Return the [X, Y] coordinate for the center point of the cell that contains the specified text.  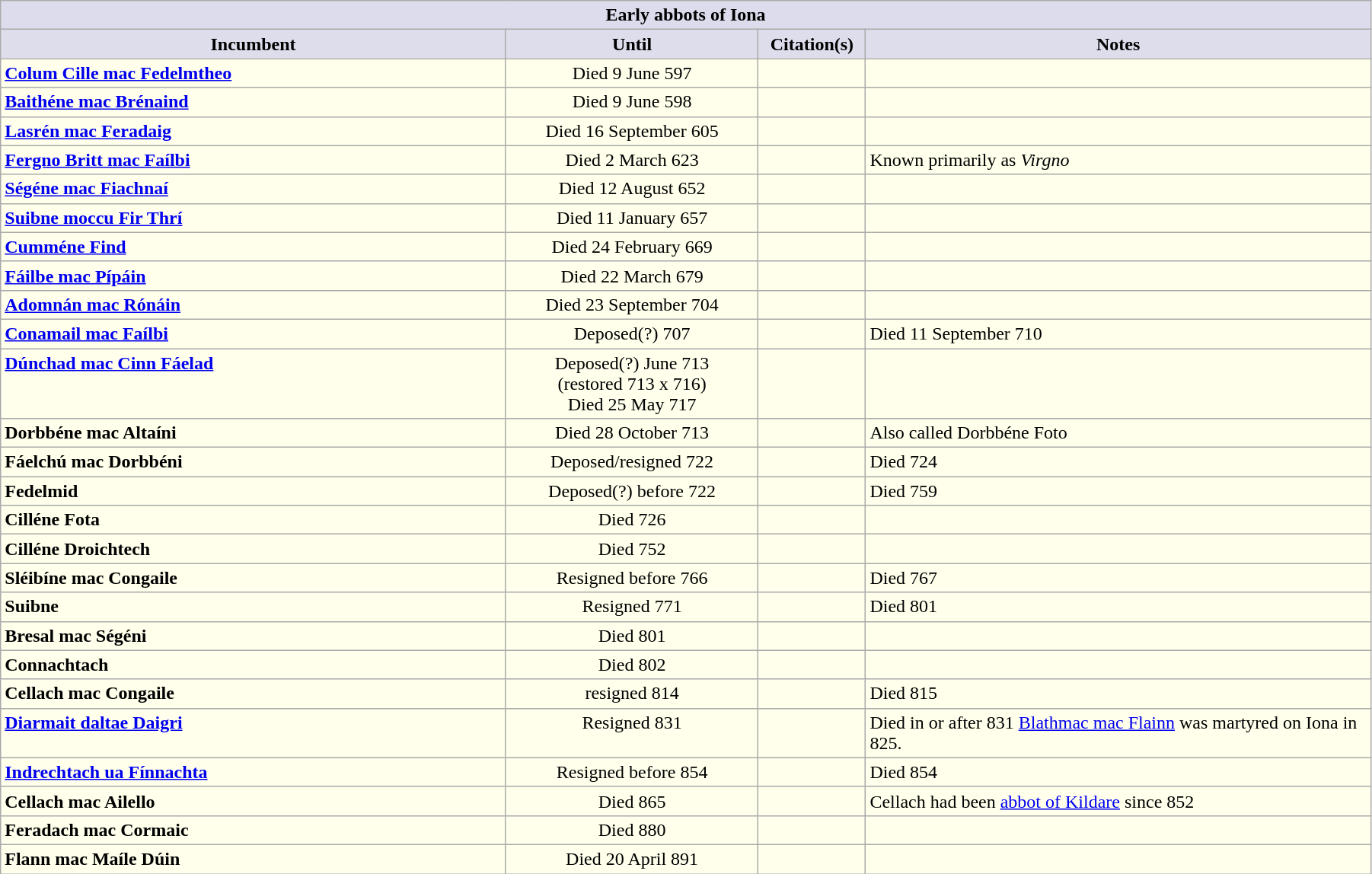
Died 24 February 669 [632, 247]
Lasrén mac Feradaig [253, 131]
Died 12 August 652 [632, 189]
Fergno Britt mac Faílbi [253, 160]
Until [632, 44]
Conamail mac Faílbi [253, 333]
Resigned 831 [632, 732]
resigned 814 [632, 694]
Died 23 September 704 [632, 305]
Died 28 October 713 [632, 433]
Died 9 June 597 [632, 73]
Died 726 [632, 520]
Died 759 [1118, 491]
Cellach had been abbot of Kildare since 852 [1118, 801]
Deposed(?) 707 [632, 333]
Cellach mac Ailello [253, 801]
Incumbent [253, 44]
Fáilbe mac Pípáin [253, 276]
Cilléne Fota [253, 520]
Diarmait daltae Daigri [253, 732]
Also called Dorbbéne Foto [1118, 433]
Died 767 [1118, 578]
Bresal mac Ségéni [253, 636]
Ségéne mac Fiachnaí [253, 189]
Died 854 [1118, 772]
Known primarily as Virgno [1118, 160]
Cellach mac Congaile [253, 694]
Died 865 [632, 801]
Adomnán mac Rónáin [253, 305]
Colum Cille mac Fedelmtheo [253, 73]
Deposed(?) before 722 [632, 491]
Died 11 September 710 [1118, 333]
Sléibíne mac Congaile [253, 578]
Died in or after 831 Blathmac mac Flainn was martyred on Iona in 825. [1118, 732]
Died 2 March 623 [632, 160]
Cumméne Find [253, 247]
Died 9 June 598 [632, 102]
Feradach mac Cormaic [253, 830]
Indrechtach ua Fínnachta [253, 772]
Died 752 [632, 549]
Dúnchad mac Cinn Fáelad [253, 384]
Died 22 March 679 [632, 276]
Suibne [253, 607]
Died 20 April 891 [632, 859]
Baithéne mac Brénaind [253, 102]
Connachtach [253, 665]
Died 724 [1118, 462]
Resigned 771 [632, 607]
Deposed(?) June 713(restored 713 x 716)Died 25 May 717 [632, 384]
Suibne moccu Fir Thrí [253, 218]
Died 16 September 605 [632, 131]
Died 880 [632, 830]
Early abbots of Iona [686, 15]
Deposed/resigned 722 [632, 462]
Resigned before 766 [632, 578]
Dorbbéne mac Altaíni [253, 433]
Cilléne Droichtech [253, 549]
Fedelmid [253, 491]
Notes [1118, 44]
Fáelchú mac Dorbbéni [253, 462]
Flann mac Maíle Dúin [253, 859]
Resigned before 854 [632, 772]
Died 802 [632, 665]
Citation(s) [812, 44]
Died 815 [1118, 694]
Died 11 January 657 [632, 218]
